For the text-containing cell, return its midpoint in [x, y] coordinate format. 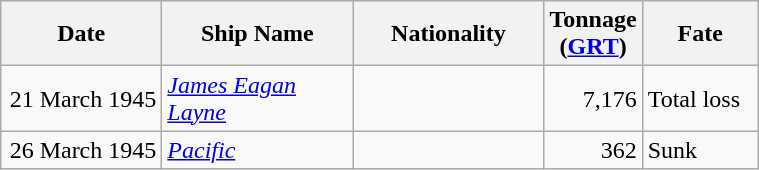
Date [82, 34]
7,176 [593, 98]
Pacific [258, 150]
Sunk [700, 150]
Total loss [700, 98]
21 March 1945 [82, 98]
Nationality [448, 34]
Ship Name [258, 34]
Tonnage(GRT) [593, 34]
26 March 1945 [82, 150]
362 [593, 150]
James Eagan Layne [258, 98]
Fate [700, 34]
